Extract the (x, y) coordinate from the center of the cell holding the provided text.  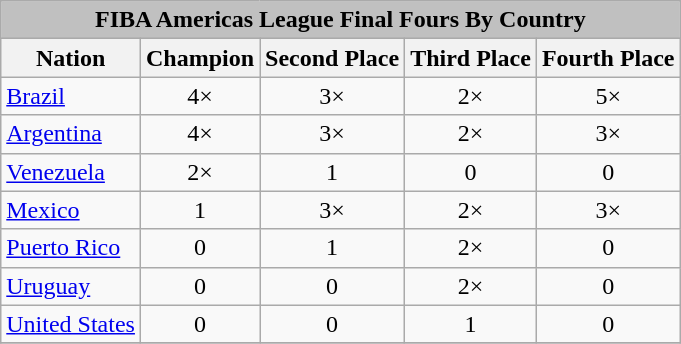
Uruguay (71, 286)
Fourth Place (608, 58)
Mexico (71, 210)
Venezuela (71, 172)
Brazil (71, 96)
Nation (71, 58)
Argentina (71, 134)
5× (608, 96)
Third Place (471, 58)
Puerto Rico (71, 248)
United States (71, 324)
FIBA Americas League Final Fours By Country (340, 20)
Second Place (332, 58)
Champion (200, 58)
